Identify which cell holds the provided text, then report its (X, Y) central coordinate. 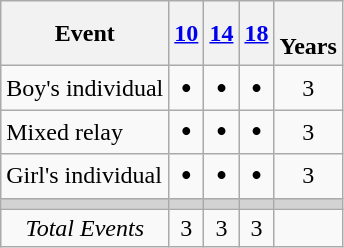
14 (222, 34)
18 (256, 34)
Boy's individual (85, 88)
Event (85, 34)
Girl's individual (85, 176)
Years (308, 34)
10 (186, 34)
Mixed relay (85, 132)
Total Events (85, 228)
